Provide the (x, y) coordinate of the cell's center where the given text is located.  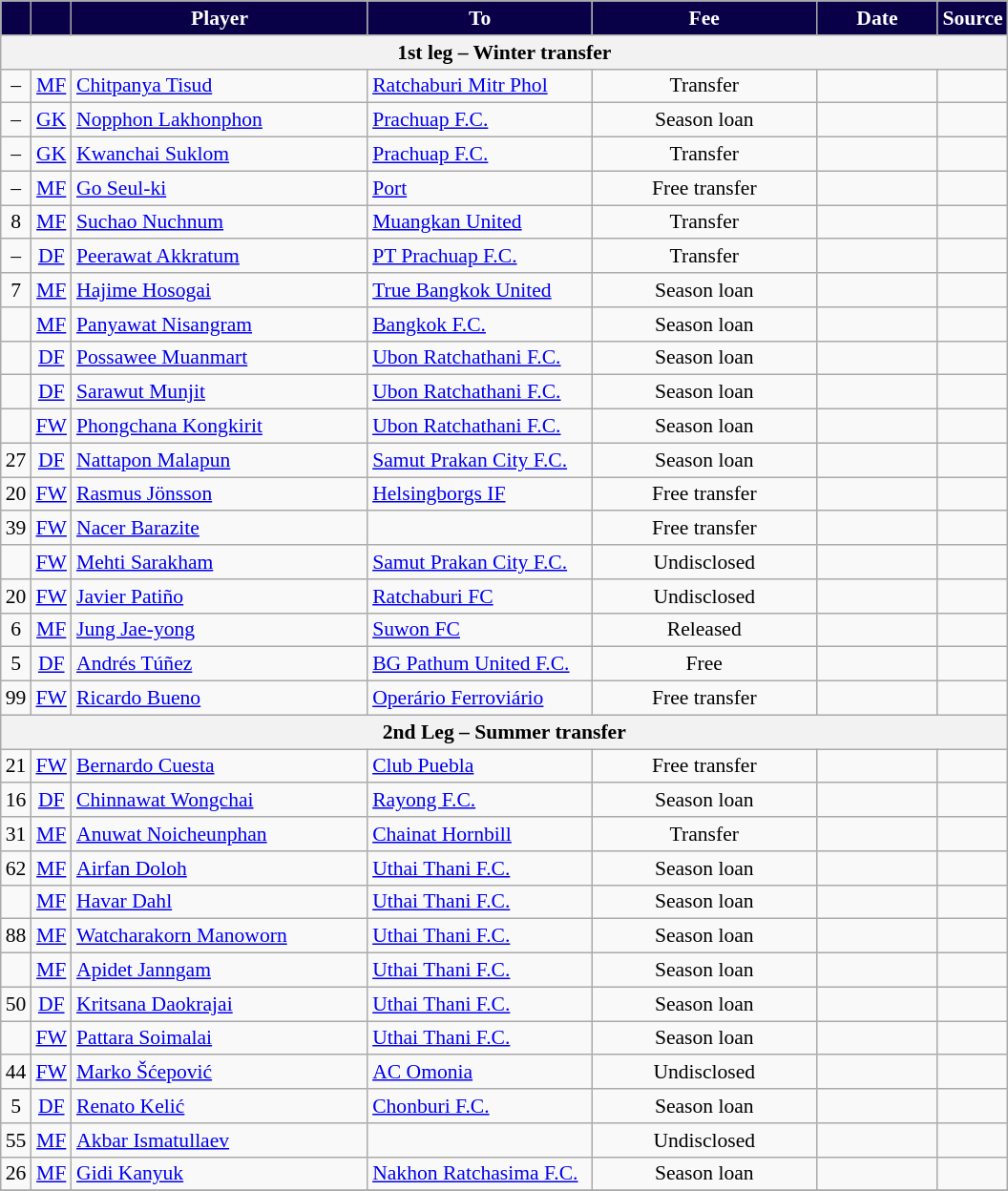
7 (16, 290)
Rayong F.C. (479, 801)
31 (16, 834)
88 (16, 936)
Javier Patiño (220, 596)
Chainat Hornbill (479, 834)
27 (16, 460)
Bernardo Cuesta (220, 766)
Ratchaburi Mitr Phol (479, 86)
Possawee Muanmart (220, 358)
50 (16, 1004)
Chitpanya Tisud (220, 86)
Suchao Nuchnum (220, 222)
Chinnawat Wongchai (220, 801)
Peerawat Akkratum (220, 257)
Kritsana Daokrajai (220, 1004)
6 (16, 630)
AC Omonia (479, 1073)
Nakhon Ratchasima F.C. (479, 1174)
PT Prachuap F.C. (479, 257)
Operário Ferroviário (479, 699)
Havar Dahl (220, 902)
Anuwat Noicheunphan (220, 834)
Player (220, 18)
1st leg – Winter transfer (504, 52)
Panyawat Nisangram (220, 324)
8 (16, 222)
Kwanchai Suklom (220, 155)
Source (972, 18)
Free (704, 664)
55 (16, 1140)
Airfan Doloh (220, 868)
Nacer Barazite (220, 529)
Helsingborgs IF (479, 494)
21 (16, 766)
26 (16, 1174)
Chonburi F.C. (479, 1106)
Watcharakorn Manoworn (220, 936)
Jung Jae-yong (220, 630)
Sarawut Munjit (220, 392)
Pattara Soimalai (220, 1038)
Date (876, 18)
Go Seul-ki (220, 188)
True Bangkok United (479, 290)
44 (16, 1073)
BG Pathum United F.C. (479, 664)
Released (704, 630)
Akbar Ismatullaev (220, 1140)
Mehti Sarakham (220, 562)
Nopphon Lakhonphon (220, 120)
Renato Kelić (220, 1106)
Phongchana Kongkirit (220, 427)
Rasmus Jönsson (220, 494)
Ricardo Bueno (220, 699)
Muangkan United (479, 222)
Club Puebla (479, 766)
2nd Leg – Summer transfer (504, 732)
Nattapon Malapun (220, 460)
Hajime Hosogai (220, 290)
62 (16, 868)
Apidet Janngam (220, 971)
Fee (704, 18)
16 (16, 801)
To (479, 18)
Gidi Kanyuk (220, 1174)
Suwon FC (479, 630)
Ratchaburi FC (479, 596)
39 (16, 529)
Andrés Túñez (220, 664)
Bangkok F.C. (479, 324)
Marko Šćepović (220, 1073)
Port (479, 188)
99 (16, 699)
